Output the [X, Y] coordinate of the center of the cell containing the given text.  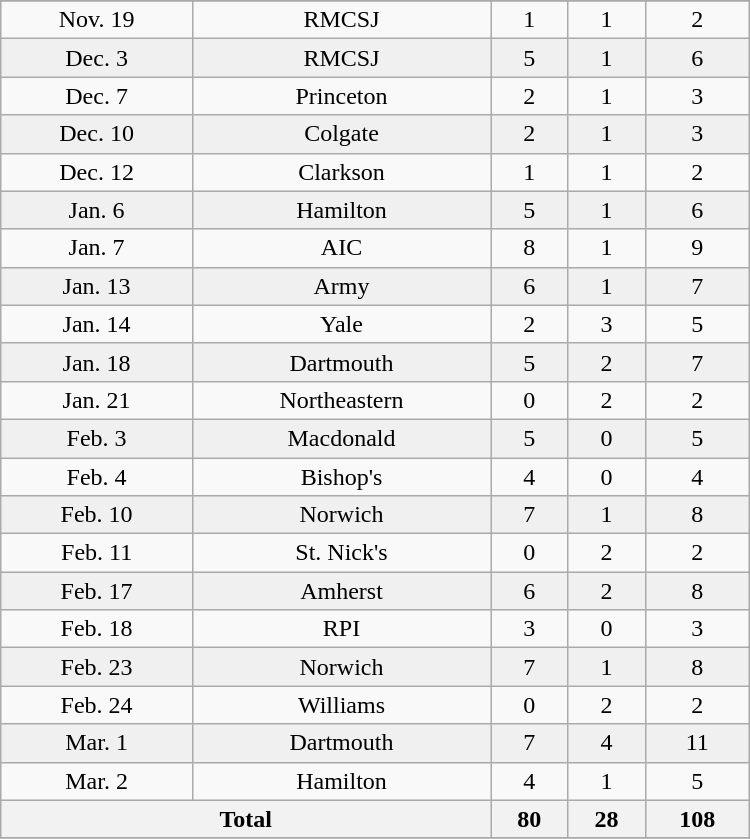
Dec. 3 [97, 58]
St. Nick's [341, 553]
Jan. 14 [97, 324]
Feb. 23 [97, 667]
Feb. 10 [97, 515]
Dec. 12 [97, 172]
28 [606, 819]
Army [341, 286]
Amherst [341, 591]
Macdonald [341, 438]
Clarkson [341, 172]
Dec. 10 [97, 134]
Bishop's [341, 477]
Feb. 11 [97, 553]
Jan. 21 [97, 400]
Feb. 24 [97, 705]
Yale [341, 324]
Jan. 18 [97, 362]
Dec. 7 [97, 96]
80 [530, 819]
RPI [341, 629]
Northeastern [341, 400]
Nov. 19 [97, 20]
Jan. 13 [97, 286]
Mar. 2 [97, 781]
9 [697, 248]
Feb. 4 [97, 477]
Total [246, 819]
Feb. 18 [97, 629]
Jan. 6 [97, 210]
Feb. 17 [97, 591]
Colgate [341, 134]
108 [697, 819]
11 [697, 743]
AIC [341, 248]
Feb. 3 [97, 438]
Jan. 7 [97, 248]
Princeton [341, 96]
Mar. 1 [97, 743]
Williams [341, 705]
